Provide the [X, Y] coordinate of the cell's center where the given text is located.  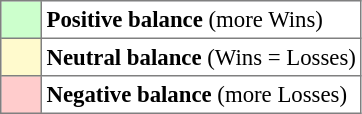
Negative balance (more Losses) [201, 95]
Neutral balance (Wins = Losses) [201, 57]
Positive balance (more Wins) [201, 20]
